From the cell containing the given text, extract its center point as [X, Y] coordinate. 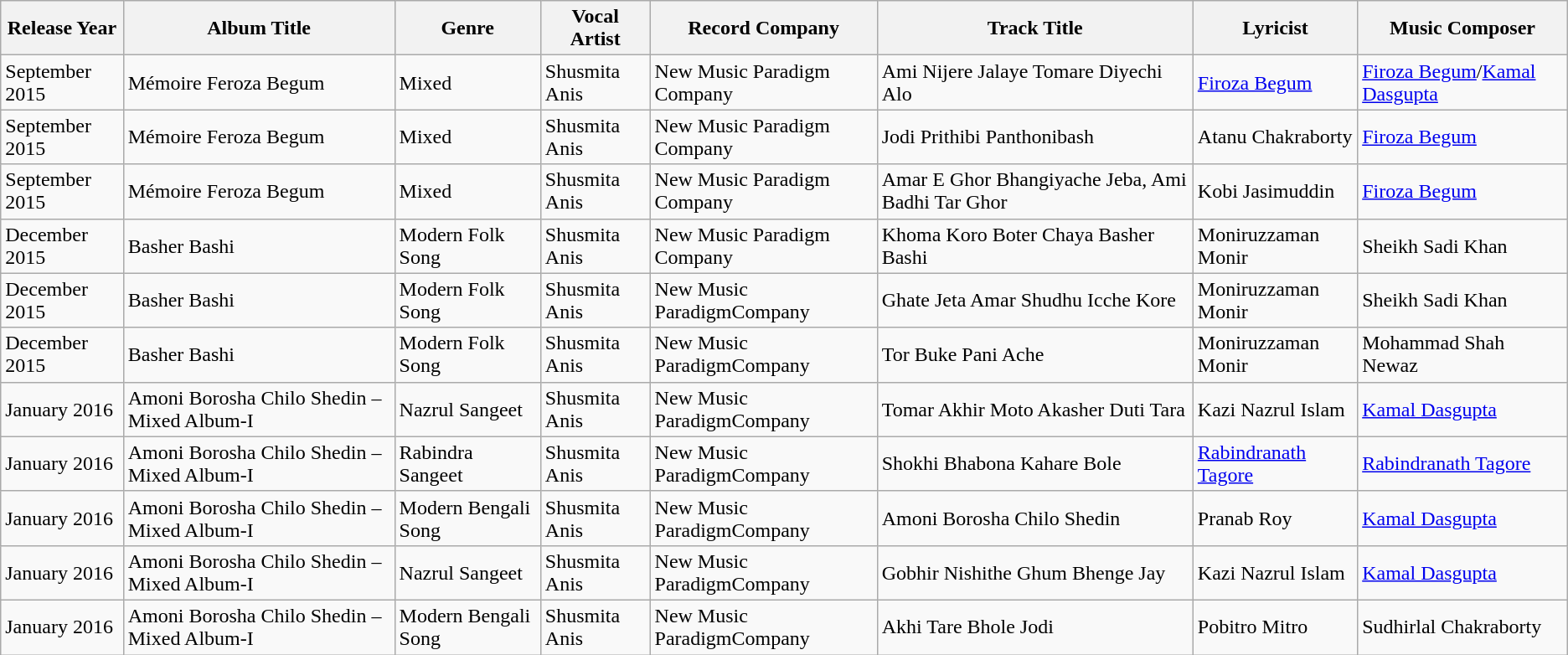
Record Company [764, 28]
Atanu Chakraborty [1275, 137]
Jodi Prithibi Panthonibash [1035, 137]
Shokhi Bhabona Kahare Bole [1035, 464]
Tomar Akhir Moto Akasher Duti Tara [1035, 409]
Amar E Ghor Bhangiyache Jeba, Ami Badhi Tar Ghor [1035, 191]
Track Title [1035, 28]
Khoma Koro Boter Chaya Basher Bashi [1035, 246]
Mohammad Shah Newaz [1462, 355]
Pobitro Mitro [1275, 627]
Tor Buke Pani Ache [1035, 355]
Firoza Begum/Kamal Dasgupta [1462, 82]
Genre [467, 28]
Gobhir Nishithe Ghum Bhenge Jay [1035, 573]
Ghate Jeta Amar Shudhu Icche Kore [1035, 300]
Sudhirlal Chakraborty [1462, 627]
Kobi Jasimuddin [1275, 191]
Release Year [62, 28]
Vocal Artist [595, 28]
Rabindra Sangeet [467, 464]
Pranab Roy [1275, 518]
Amoni Borosha Chilo Shedin [1035, 518]
Album Title [259, 28]
Music Composer [1462, 28]
Lyricist [1275, 28]
Akhi Tare Bhole Jodi [1035, 627]
Ami Nijere Jalaye Tomare Diyechi Alo [1035, 82]
